Scan for the cell matching the given text and deliver its [X, Y] coordinate at center. 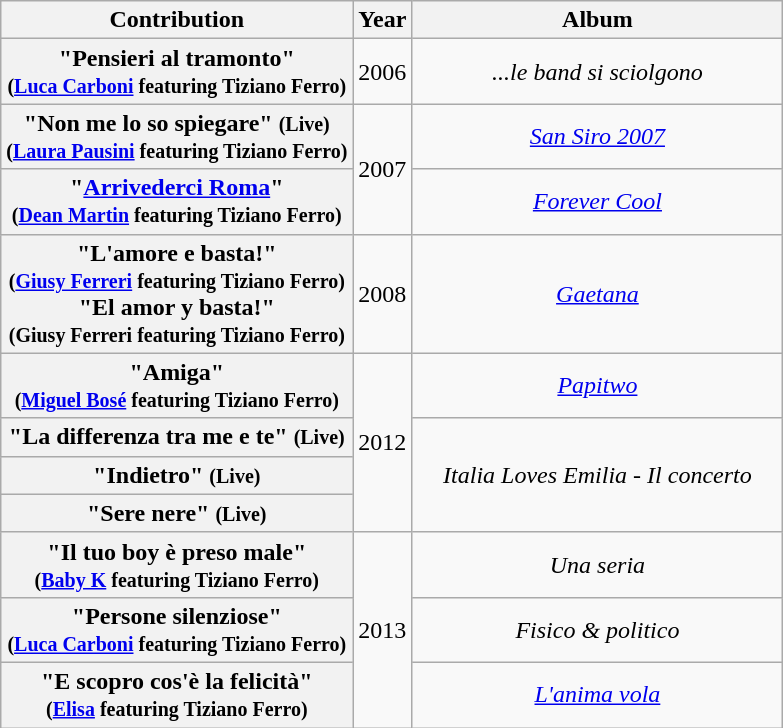
L'anima vola [598, 694]
Gaetana [598, 294]
"Il tuo boy è preso male"(Baby K featuring Tiziano Ferro) [177, 564]
Papitwo [598, 386]
"Persone silenziose"(Luca Carboni featuring Tiziano Ferro) [177, 630]
San Siro 2007 [598, 136]
Una seria [598, 564]
Album [598, 20]
Italia Loves Emilia - Il concerto [598, 475]
Year [382, 20]
2007 [382, 169]
2013 [382, 630]
2012 [382, 442]
"L'amore e basta!"(Giusy Ferreri featuring Tiziano Ferro) "El amor y basta!"(Giusy Ferreri featuring Tiziano Ferro) [177, 294]
"Pensieri al tramonto"(Luca Carboni featuring Tiziano Ferro) [177, 72]
...le band si sciolgono [598, 72]
"La differenza tra me e te" (Live) [177, 437]
"Amiga"(Miguel Bosé featuring Tiziano Ferro) [177, 386]
2006 [382, 72]
"Sere nere" (Live) [177, 513]
Forever Cool [598, 202]
"Non me lo so spiegare" (Live)(Laura Pausini featuring Tiziano Ferro) [177, 136]
"Arrivederci Roma"(Dean Martin featuring Tiziano Ferro) [177, 202]
Contribution [177, 20]
"E scopro cos'è la felicità"(Elisa featuring Tiziano Ferro) [177, 694]
"Indietro" (Live) [177, 475]
Fisico & politico [598, 630]
2008 [382, 294]
